Scan for the cell matching the given text and deliver its (X, Y) coordinate at center. 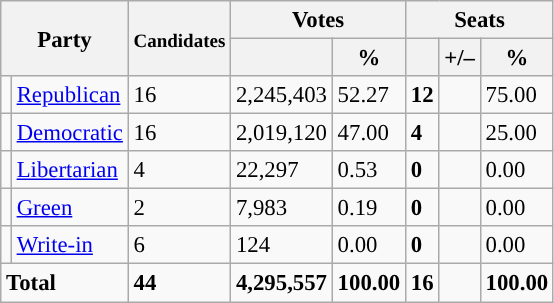
Seats (480, 20)
2 (179, 208)
4,295,557 (282, 283)
Libertarian (70, 170)
Republican (70, 95)
Votes (318, 20)
Green (70, 208)
2,245,403 (282, 95)
Candidates (179, 38)
124 (282, 245)
44 (179, 283)
52.27 (368, 95)
22,297 (282, 170)
2,019,120 (282, 133)
12 (422, 95)
0.53 (368, 170)
Write-in (70, 245)
Democratic (70, 133)
Total (64, 283)
75.00 (516, 95)
6 (179, 245)
Party (64, 38)
7,983 (282, 208)
+/– (460, 58)
47.00 (368, 133)
0.19 (368, 208)
25.00 (516, 133)
